Identify which cell holds the provided text, then report its [x, y] central coordinate. 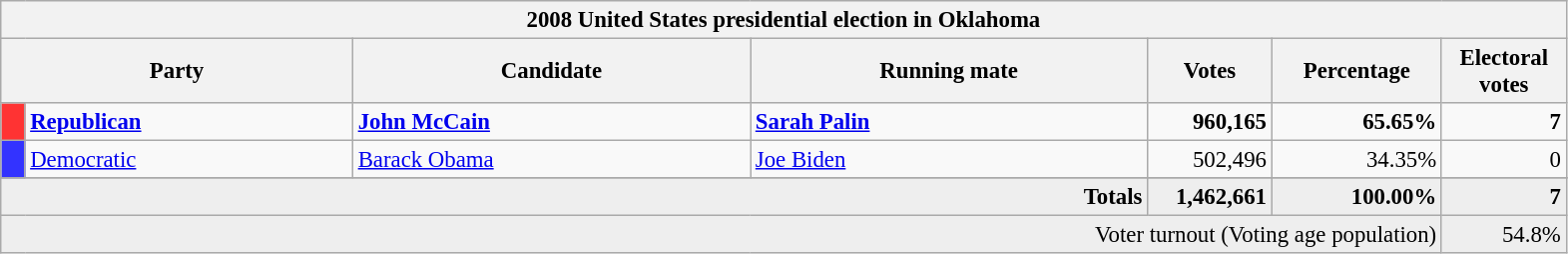
Barack Obama [551, 160]
Running mate [949, 72]
John McCain [551, 122]
2008 United States presidential election in Oklahoma [784, 20]
Democratic [189, 160]
Party [178, 72]
Sarah Palin [949, 122]
Candidate [551, 72]
960,165 [1210, 122]
Totals [575, 197]
100.00% [1356, 197]
Republican [189, 122]
54.8% [1503, 235]
Votes [1210, 72]
Electoral votes [1503, 72]
Voter turnout (Voting age population) [722, 235]
65.65% [1356, 122]
34.35% [1356, 160]
Joe Biden [949, 160]
1,462,661 [1210, 197]
0 [1503, 160]
502,496 [1210, 160]
Percentage [1356, 72]
